Detect which cell encompasses the target text, then output its [X, Y] center coordinate. 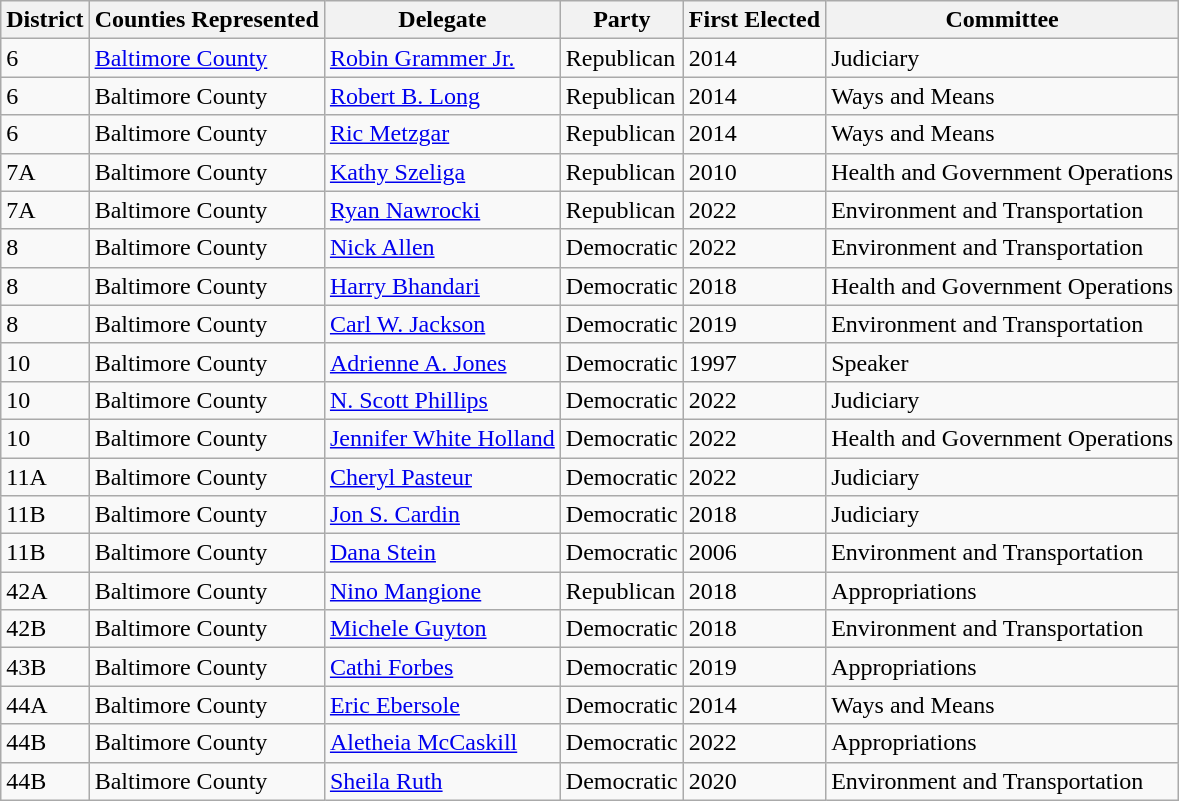
Nino Mangione [442, 591]
Ryan Nawrocki [442, 210]
Nick Allen [442, 248]
42B [45, 629]
Jon S. Cardin [442, 515]
42A [45, 591]
Delegate [442, 20]
Adrienne A. Jones [442, 362]
Robert B. Long [442, 96]
44A [45, 705]
2010 [754, 172]
District [45, 20]
Cheryl Pasteur [442, 477]
Counties Represented [206, 20]
First Elected [754, 20]
Dana Stein [442, 553]
Carl W. Jackson [442, 324]
Committee [1002, 20]
Jennifer White Holland [442, 438]
Michele Guyton [442, 629]
Robin Grammer Jr. [442, 58]
Harry Bhandari [442, 286]
43B [45, 667]
Cathi Forbes [442, 667]
Speaker [1002, 362]
Ric Metzgar [442, 134]
11A [45, 477]
Party [622, 20]
N. Scott Phillips [442, 400]
Kathy Szeliga [442, 172]
Aletheia McCaskill [442, 743]
2020 [754, 781]
1997 [754, 362]
2006 [754, 553]
Eric Ebersole [442, 705]
Sheila Ruth [442, 781]
